Locate the cell with the specified text and output its [x, y] center coordinate. 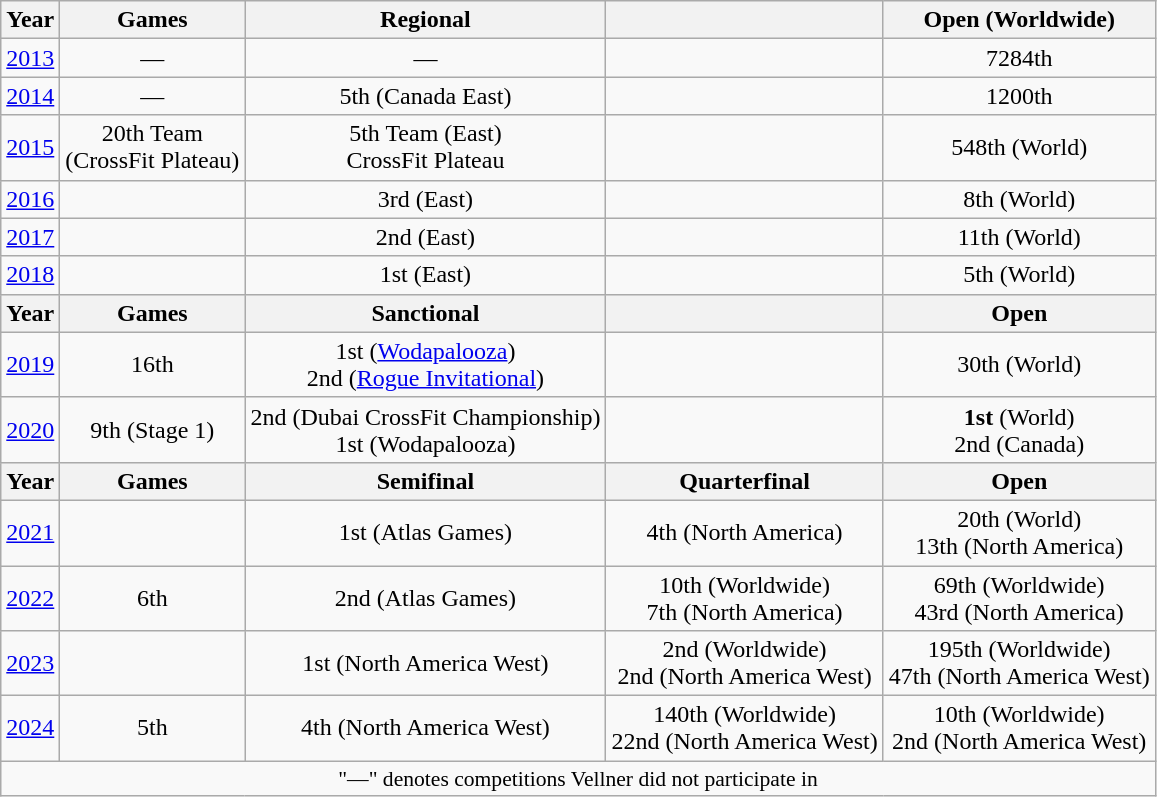
Semifinal [426, 481]
3rd (East) [426, 199]
5th Team (East)CrossFit Plateau [426, 148]
1st (North America West) [426, 664]
Sanctional [426, 313]
20th Team (CrossFit Plateau) [152, 148]
2021 [30, 532]
10th (Worldwide)7th (North America) [744, 598]
4th (North America) [744, 532]
195th (Worldwide)47th (North America West) [1019, 664]
1st (Wodapalooza)2nd (Rogue Invitational) [426, 364]
2018 [30, 275]
2023 [30, 664]
2016 [30, 199]
20th (World)13th (North America) [1019, 532]
16th [152, 364]
Quarterfinal [744, 481]
4th (North America West) [426, 728]
5th (Canada East) [426, 96]
1200th [1019, 96]
1st (World)2nd (Canada) [1019, 430]
7284th [1019, 58]
2nd (Dubai CrossFit Championship)1st (Wodapalooza) [426, 430]
9th (Stage 1) [152, 430]
1st (East) [426, 275]
6th [152, 598]
2013 [30, 58]
2015 [30, 148]
2nd (Atlas Games) [426, 598]
2024 [30, 728]
69th (Worldwide)43rd (North America) [1019, 598]
1st (Atlas Games) [426, 532]
140th (Worldwide)22nd (North America West) [744, 728]
Open (Worldwide) [1019, 20]
2020 [30, 430]
548th (World) [1019, 148]
11th (World) [1019, 237]
10th (Worldwide)2nd (North America West) [1019, 728]
2019 [30, 364]
2014 [30, 96]
30th (World) [1019, 364]
2022 [30, 598]
2nd (East) [426, 237]
8th (World) [1019, 199]
Regional [426, 20]
2017 [30, 237]
5th [152, 728]
5th (World) [1019, 275]
2nd (Worldwide)2nd (North America West) [744, 664]
"—" denotes competitions Vellner did not participate in [578, 779]
